Determine the [X, Y] coordinate at the center of the cell enclosing the given text.  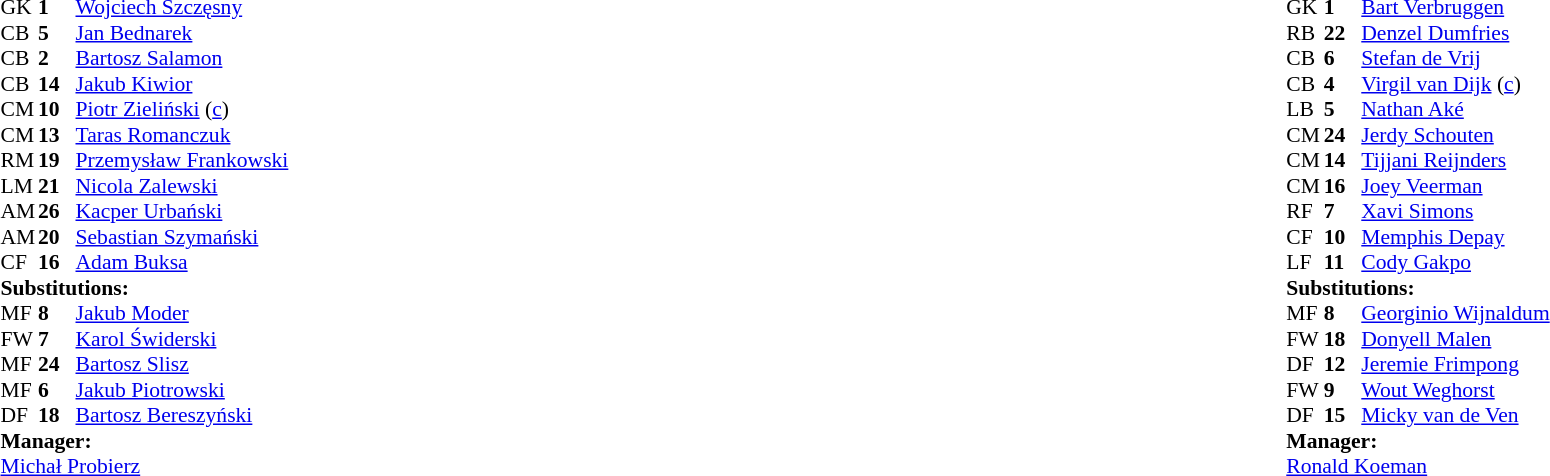
Taras Romanczuk [182, 135]
Wout Weghorst [1455, 390]
Cody Gakpo [1455, 263]
26 [57, 211]
Micky van de Ven [1455, 415]
Sebastian Szymański [182, 237]
11 [1343, 263]
Jakub Piotrowski [182, 390]
RF [1305, 211]
Denzel Dumfries [1455, 33]
19 [57, 161]
Tijjani Reijnders [1455, 161]
Bartosz Salamon [182, 59]
Stefan de Vrij [1455, 59]
Adam Buksa [182, 263]
Jakub Kiwior [182, 84]
LB [1305, 109]
Virgil van Dijk (c) [1455, 84]
12 [1343, 365]
RB [1305, 33]
2 [57, 59]
20 [57, 237]
Piotr Zieliński (c) [182, 109]
Nathan Aké [1455, 109]
Jakub Moder [182, 313]
Xavi Simons [1455, 211]
Memphis Depay [1455, 237]
LF [1305, 263]
22 [1343, 33]
Jerdy Schouten [1455, 135]
LM [19, 186]
21 [57, 186]
Jan Bednarek [182, 33]
RM [19, 161]
Przemysław Frankowski [182, 161]
Kacper Urbański [182, 211]
4 [1343, 84]
Bartosz Bereszyński [182, 415]
Joey Veerman [1455, 186]
Bartosz Slisz [182, 365]
Nicola Zalewski [182, 186]
9 [1343, 390]
Jeremie Frimpong [1455, 365]
15 [1343, 415]
Karol Świderski [182, 339]
Donyell Malen [1455, 339]
Georginio Wijnaldum [1455, 313]
13 [57, 135]
